Return [x, y] of the center of cell containing provided text 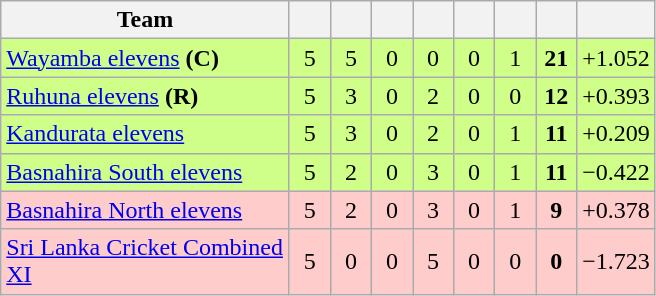
Wayamba elevens (C) [146, 58]
+0.209 [616, 134]
21 [556, 58]
+1.052 [616, 58]
+0.393 [616, 96]
Basnahira North elevens [146, 210]
Sri Lanka Cricket Combined XI [146, 262]
9 [556, 210]
Basnahira South elevens [146, 172]
−0.422 [616, 172]
Ruhuna elevens (R) [146, 96]
12 [556, 96]
Team [146, 20]
Kandurata elevens [146, 134]
+0.378 [616, 210]
−1.723 [616, 262]
